Pinpoint the cell where the given text exists, returning its (X, Y) midpoint coordinate. 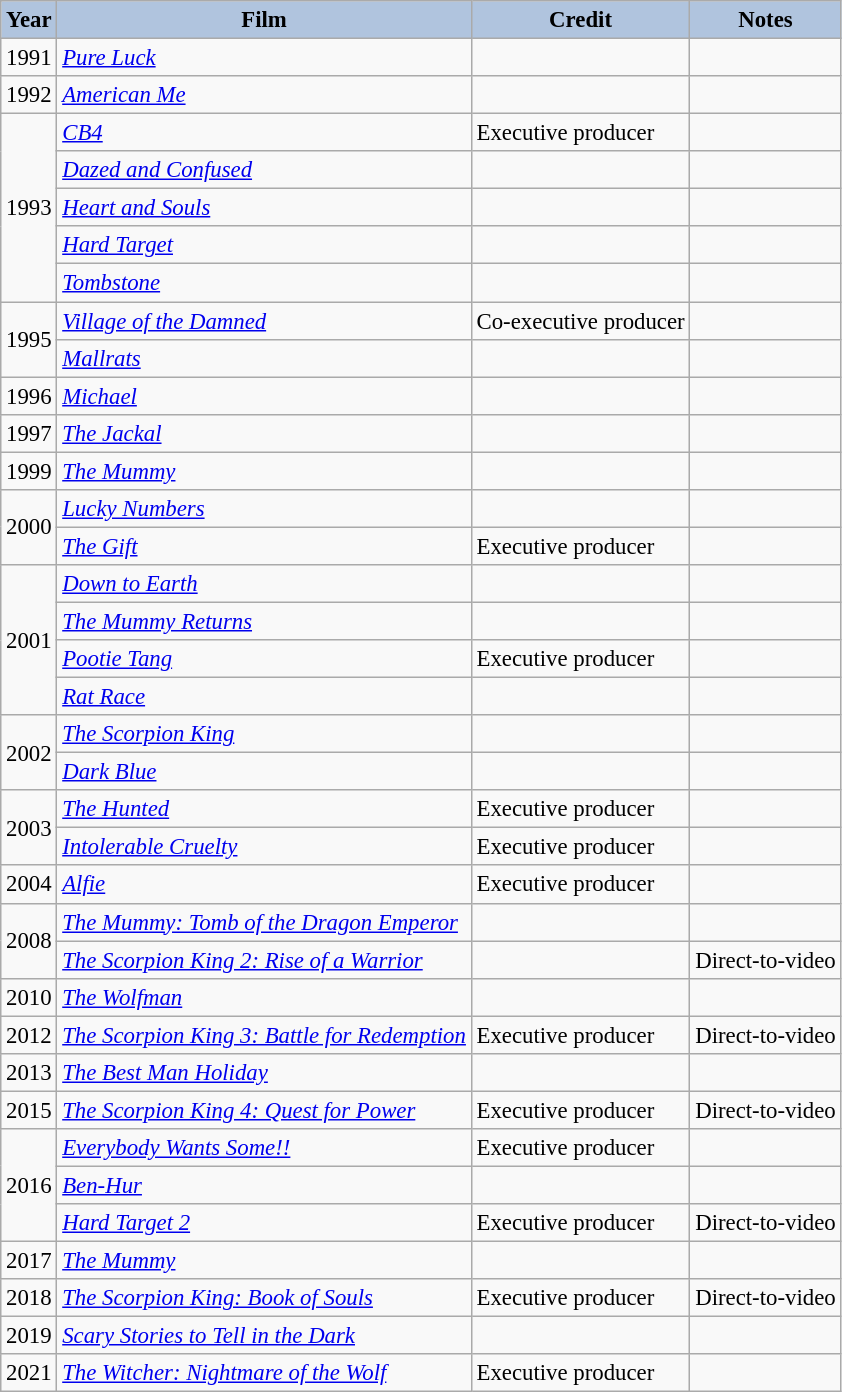
The Hunted (264, 809)
2021 (29, 1373)
1991 (29, 58)
Heart and Souls (264, 208)
Michael (264, 396)
1996 (29, 396)
2016 (29, 1186)
2019 (29, 1336)
The Best Man Holiday (264, 1073)
Film (264, 20)
The Wolfman (264, 997)
Intolerable Cruelty (264, 847)
2015 (29, 1110)
2004 (29, 885)
Hard Target 2 (264, 1223)
The Scorpion King 2: Rise of a Warrior (264, 960)
Pure Luck (264, 58)
Tombstone (264, 283)
CB4 (264, 133)
Dazed and Confused (264, 170)
Lucky Numbers (264, 509)
2001 (29, 640)
1993 (29, 208)
Co-executive producer (580, 321)
Alfie (264, 885)
2013 (29, 1073)
The Witcher: Nightmare of the Wolf (264, 1373)
Hard Target (264, 245)
2003 (29, 828)
2012 (29, 1035)
The Gift (264, 546)
1999 (29, 471)
Dark Blue (264, 772)
2010 (29, 997)
Ben-Hur (264, 1185)
American Me (264, 95)
The Scorpion King: Book of Souls (264, 1298)
Year (29, 20)
1997 (29, 433)
The Scorpion King 4: Quest for Power (264, 1110)
Mallrats (264, 358)
The Mummy Returns (264, 621)
2017 (29, 1261)
Rat Race (264, 697)
Scary Stories to Tell in the Dark (264, 1336)
Credit (580, 20)
Village of the Damned (264, 321)
Pootie Tang (264, 659)
The Scorpion King 3: Battle for Redemption (264, 1035)
Everybody Wants Some!! (264, 1148)
Down to Earth (264, 584)
2000 (29, 528)
Notes (766, 20)
2018 (29, 1298)
The Scorpion King (264, 734)
1995 (29, 340)
2002 (29, 752)
2008 (29, 940)
1992 (29, 95)
The Mummy: Tomb of the Dragon Emperor (264, 922)
The Jackal (264, 433)
